Determine the (X, Y) coordinate at the center of the cell enclosing the given text.  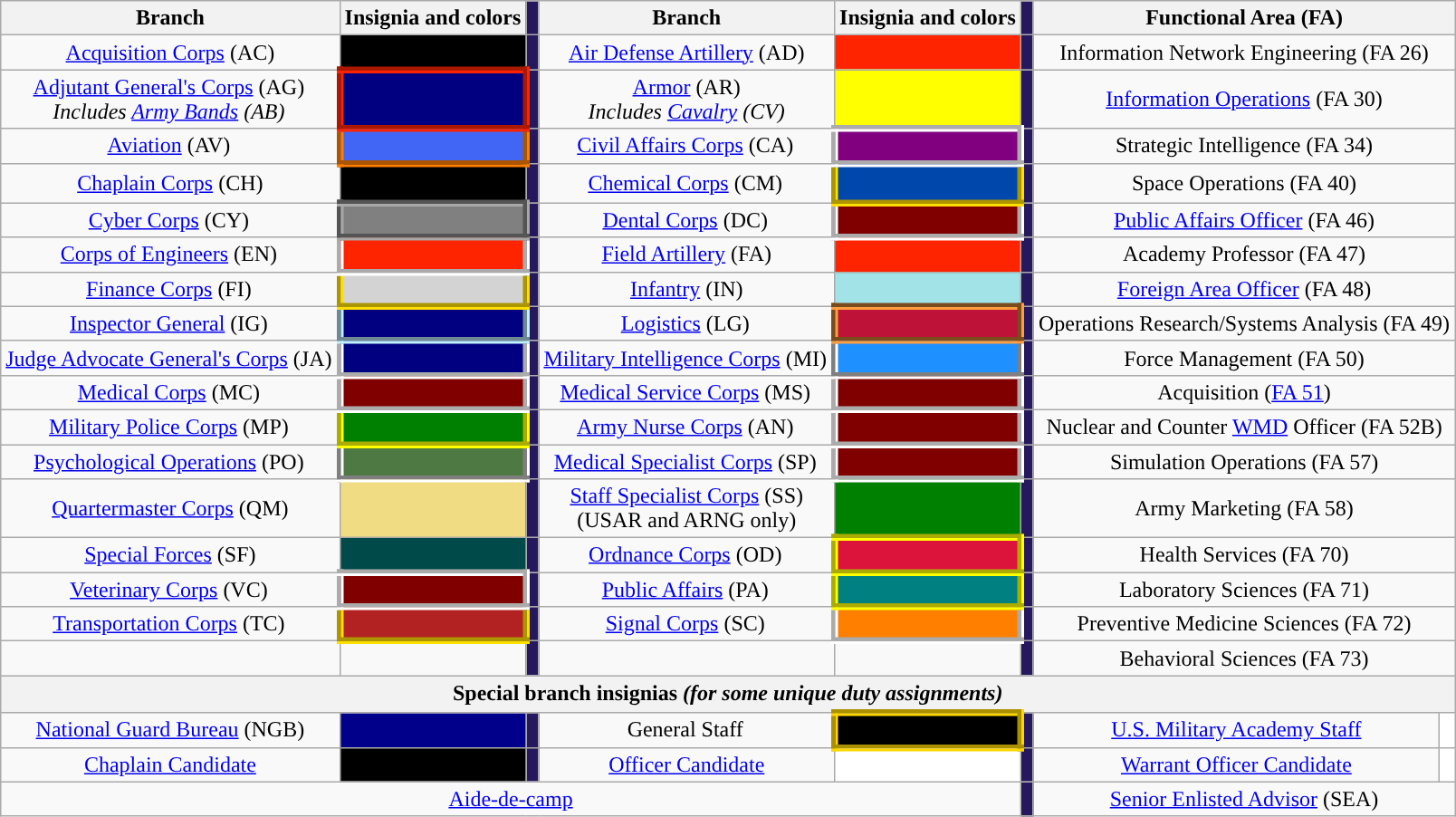
Space Operations (FA 40) (1244, 183)
Quartermaster Corps (QM) (170, 509)
Health Services (FA 70) (1244, 555)
Psychological Operations (PO) (170, 461)
Simulation Operations (FA 57) (1244, 461)
Operations Research/Systems Analysis (FA 49) (1244, 323)
Aide-de-camp (511, 799)
Medical Service Corps (MS) (686, 392)
Military Police Corps (MP) (170, 427)
Judge Advocate General's Corps (JA) (170, 358)
Finance Corps (FI) (170, 289)
Acquisition (FA 51) (1244, 392)
Corps of Engineers (EN) (170, 255)
Laboratory Sciences (FA 71) (1244, 590)
Strategic Intelligence (FA 34) (1244, 146)
Cyber Corps (CY) (170, 220)
National Guard Bureau (NGB) (170, 730)
Signal Corps (SC) (686, 624)
Information Operations (FA 30) (1244, 100)
Nuclear and Counter WMD Officer (FA 52B) (1244, 427)
Warrant Officer Candidate (1236, 764)
Acquisition Corps (AC) (170, 53)
Military Intelligence Corps (MI) (686, 358)
Army Marketing (FA 58) (1244, 509)
Transportation Corps (TC) (170, 624)
Army Nurse Corps (AN) (686, 427)
Inspector General (IG) (170, 323)
Adjutant General's Corps (AG) Includes Army Bands (AB) (170, 100)
Special Forces (SF) (170, 555)
Medical Corps (MC) (170, 392)
Senior Enlisted Advisor (SEA) (1244, 799)
Field Artillery (FA) (686, 255)
Medical Specialist Corps (SP) (686, 461)
Armor (AR) Includes Cavalry (CV) (686, 100)
Public Affairs Officer (FA 46) (1244, 220)
Information Network Engineering (FA 26) (1244, 53)
General Staff (686, 730)
Dental Corps (DC) (686, 220)
Academy Professor (FA 47) (1244, 255)
Behavioral Sciences (FA 73) (1244, 658)
Functional Area (FA) (1244, 18)
Ordnance Corps (OD) (686, 555)
Public Affairs (PA) (686, 590)
Air Defense Artillery (AD) (686, 53)
Logistics (LG) (686, 323)
Force Management (FA 50) (1244, 358)
Veterinary Corps (VC) (170, 590)
Infantry (IN) (686, 289)
Civil Affairs Corps (CA) (686, 146)
Aviation (AV) (170, 146)
Officer Candidate (686, 764)
Staff Specialist Corps (SS) (USAR and ARNG only) (686, 509)
Chaplain Corps (CH) (170, 183)
Special branch insignias (for some unique duty assignments) (728, 694)
Foreign Area Officer (FA 48) (1244, 289)
Chemical Corps (CM) (686, 183)
U.S. Military Academy Staff (1236, 730)
Preventive Medicine Sciences (FA 72) (1244, 624)
Chaplain Candidate (170, 764)
